Identify which cell holds the provided text, then report its [X, Y] central coordinate. 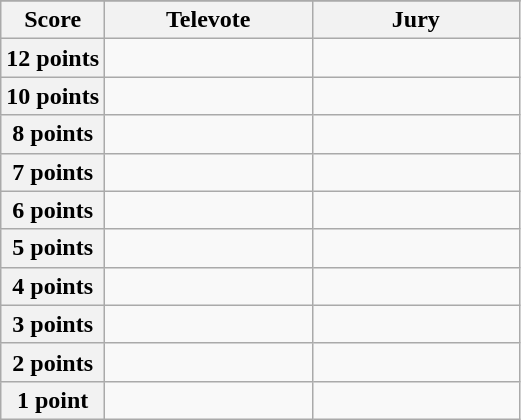
10 points [53, 96]
12 points [53, 58]
Televote [209, 20]
6 points [53, 210]
2 points [53, 362]
1 point [53, 400]
4 points [53, 286]
3 points [53, 324]
Score [53, 20]
Jury [416, 20]
8 points [53, 134]
7 points [53, 172]
5 points [53, 248]
